Search for the cell housing the specified text and yield its [x, y] center coordinate. 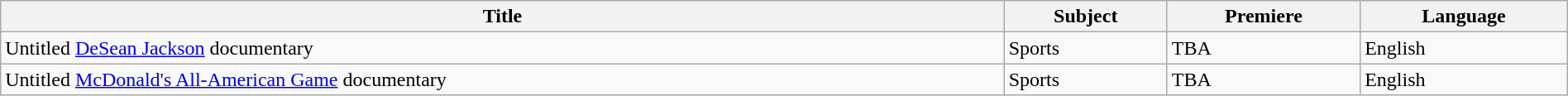
Language [1464, 17]
Untitled DeSean Jackson documentary [503, 48]
Premiere [1264, 17]
Untitled McDonald's All-American Game documentary [503, 79]
Title [503, 17]
Subject [1085, 17]
